Pinpoint the cell where the given text exists, returning its (X, Y) midpoint coordinate. 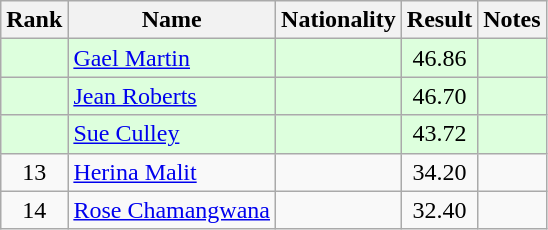
Jean Roberts (172, 96)
Rose Chamangwana (172, 210)
Gael Martin (172, 58)
46.86 (439, 58)
Sue Culley (172, 134)
13 (34, 172)
43.72 (439, 134)
Notes (512, 20)
32.40 (439, 210)
Herina Malit (172, 172)
34.20 (439, 172)
Rank (34, 20)
Nationality (339, 20)
Name (172, 20)
Result (439, 20)
46.70 (439, 96)
14 (34, 210)
